Provide the (x, y) coordinate of the cell's center where the given text is located.  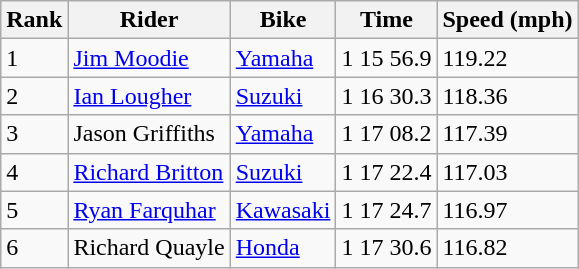
Richard Britton (149, 172)
Ian Lougher (149, 96)
1 15 56.9 (386, 58)
Honda (283, 248)
Speed (mph) (508, 20)
116.82 (508, 248)
Rider (149, 20)
Richard Quayle (149, 248)
1 (34, 58)
118.36 (508, 96)
117.03 (508, 172)
Kawasaki (283, 210)
5 (34, 210)
6 (34, 248)
1 17 24.7 (386, 210)
1 17 22.4 (386, 172)
119.22 (508, 58)
Rank (34, 20)
1 16 30.3 (386, 96)
Bike (283, 20)
Time (386, 20)
1 17 30.6 (386, 248)
116.97 (508, 210)
Jason Griffiths (149, 134)
Jim Moodie (149, 58)
117.39 (508, 134)
4 (34, 172)
2 (34, 96)
Ryan Farquhar (149, 210)
1 17 08.2 (386, 134)
3 (34, 134)
